Determine the (X, Y) coordinate at the center of the cell enclosing the given text.  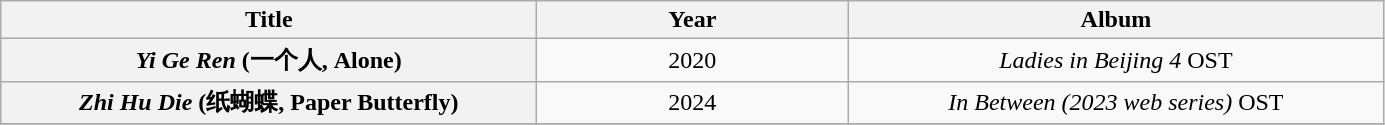
Zhi Hu Die (纸蝴蝶, Paper Butterfly) (269, 102)
2020 (692, 60)
Year (692, 20)
In Between (2023 web series) OST (1116, 102)
2024 (692, 102)
Ladies in Beijing 4 OST (1116, 60)
Album (1116, 20)
Title (269, 20)
Yi Ge Ren (一个人, Alone) (269, 60)
